Provide the (X, Y) coordinate of the cell's center where the given text is located.  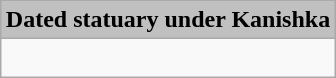
Dated statuary under Kanishka (168, 20)
